From the cell containing the given text, extract its center point as [X, Y] coordinate. 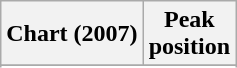
Chart (2007) [72, 34]
Peakposition [189, 34]
